From the cell containing the given text, extract its center point as (x, y) coordinate. 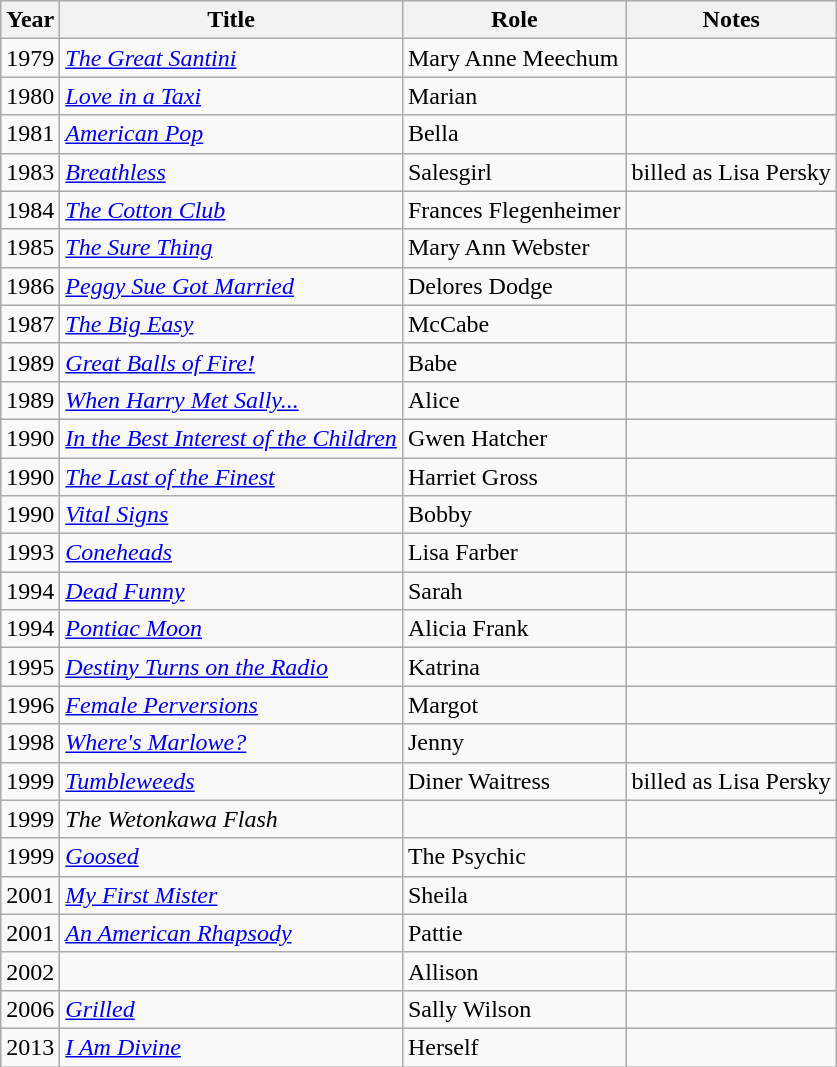
An American Rhapsody (232, 933)
Peggy Sue Got Married (232, 286)
Jenny (514, 743)
Goosed (232, 857)
Notes (731, 20)
Allison (514, 971)
Herself (514, 1047)
Dead Funny (232, 591)
1985 (30, 248)
1996 (30, 705)
McCabe (514, 324)
1983 (30, 172)
Tumbleweeds (232, 781)
Pattie (514, 933)
American Pop (232, 134)
Marian (514, 96)
When Harry Met Sally... (232, 400)
Destiny Turns on the Radio (232, 667)
Lisa Farber (514, 553)
The Cotton Club (232, 210)
Female Perversions (232, 705)
2013 (30, 1047)
2006 (30, 1009)
1986 (30, 286)
Harriet Gross (514, 477)
1993 (30, 553)
Pontiac Moon (232, 629)
The Big Easy (232, 324)
1979 (30, 58)
My First Mister (232, 895)
Babe (514, 362)
1987 (30, 324)
Alice (514, 400)
Where's Marlowe? (232, 743)
In the Best Interest of the Children (232, 438)
Role (514, 20)
Alicia Frank (514, 629)
Salesgirl (514, 172)
Mary Anne Meechum (514, 58)
The Last of the Finest (232, 477)
1980 (30, 96)
1981 (30, 134)
Sarah (514, 591)
The Great Santini (232, 58)
Sheila (514, 895)
Title (232, 20)
Breathless (232, 172)
Bella (514, 134)
The Wetonkawa Flash (232, 819)
The Psychic (514, 857)
Frances Flegenheimer (514, 210)
Margot (514, 705)
Year (30, 20)
Bobby (514, 515)
Mary Ann Webster (514, 248)
Great Balls of Fire! (232, 362)
Gwen Hatcher (514, 438)
The Sure Thing (232, 248)
Sally Wilson (514, 1009)
2002 (30, 971)
1984 (30, 210)
Grilled (232, 1009)
Coneheads (232, 553)
1998 (30, 743)
Love in a Taxi (232, 96)
I Am Divine (232, 1047)
Katrina (514, 667)
Delores Dodge (514, 286)
1995 (30, 667)
Diner Waitress (514, 781)
Vital Signs (232, 515)
